Return the (X, Y) coordinate for the center point of the cell that contains the specified text.  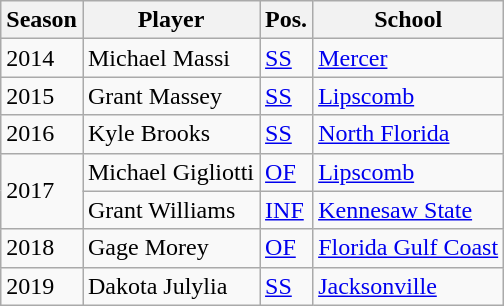
2018 (42, 248)
Pos. (286, 20)
Jacksonville (408, 286)
2015 (42, 96)
Kyle Brooks (170, 134)
Michael Gigliotti (170, 172)
Michael Massi (170, 58)
Dakota Julylia (170, 286)
Grant Williams (170, 210)
Player (170, 20)
2017 (42, 191)
School (408, 20)
Mercer (408, 58)
North Florida (408, 134)
Florida Gulf Coast (408, 248)
Grant Massey (170, 96)
2016 (42, 134)
2014 (42, 58)
INF (286, 210)
2019 (42, 286)
Gage Morey (170, 248)
Season (42, 20)
Kennesaw State (408, 210)
